For the text-containing cell, return its midpoint in [X, Y] coordinate format. 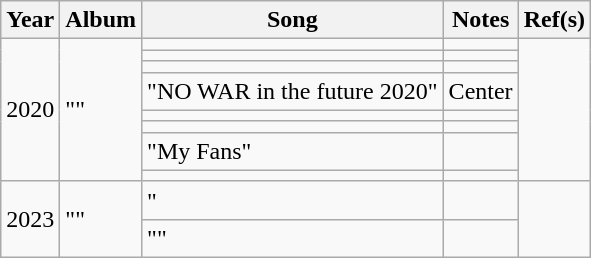
Album [101, 20]
Year [30, 20]
" [293, 200]
2023 [30, 219]
"NO WAR in the future 2020" [293, 91]
2020 [30, 110]
Center [480, 91]
Notes [480, 20]
Song [293, 20]
"My Fans" [293, 151]
Ref(s) [554, 20]
